Extract the (X, Y) coordinate from the center of the cell holding the provided text.  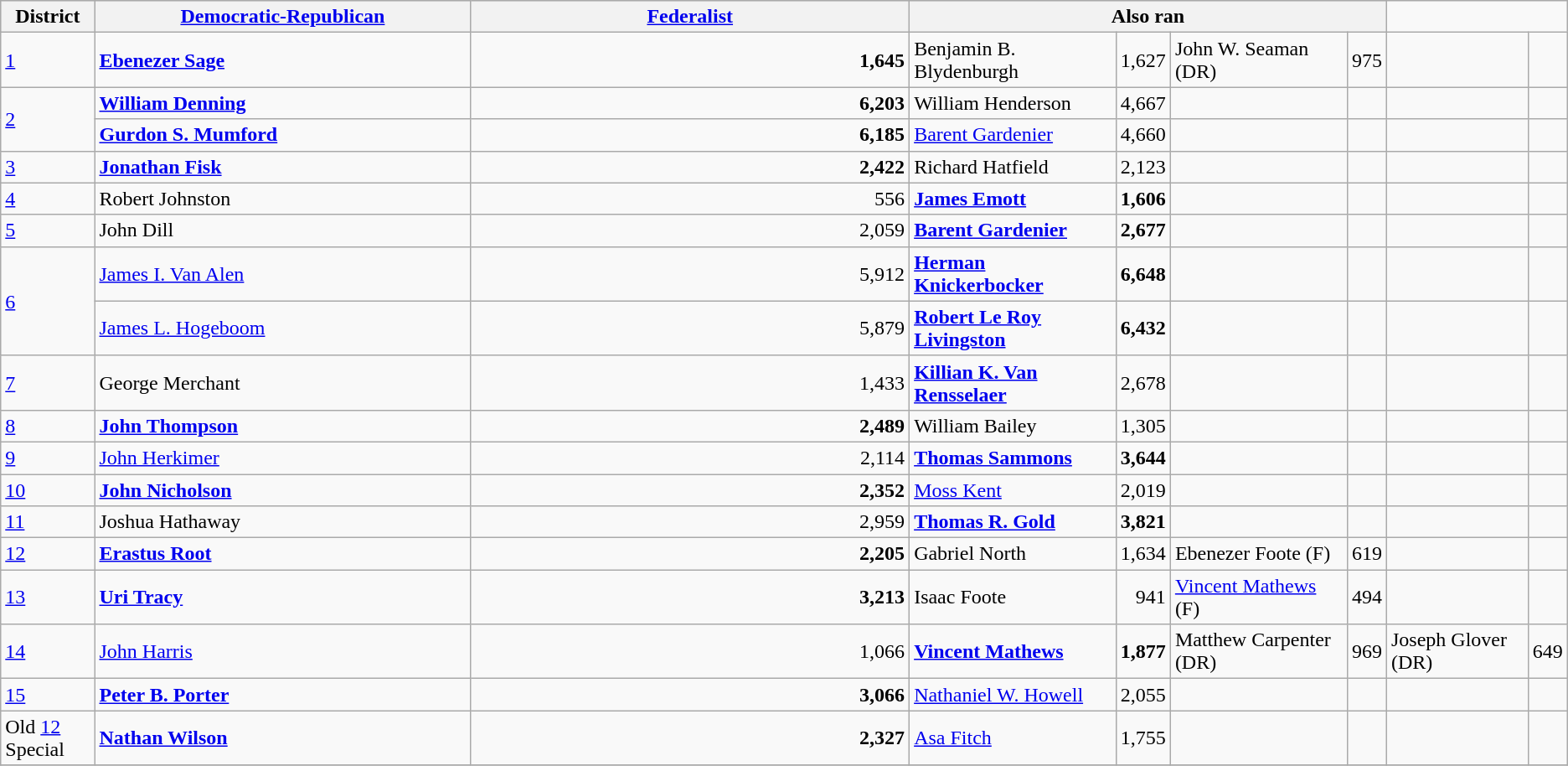
12 (48, 554)
3,066 (690, 695)
Old 12 Special (48, 738)
2,055 (1142, 695)
Erastus Root (283, 554)
Ebenezer Sage (283, 60)
James I. Van Alen (283, 273)
10 (48, 490)
5,879 (690, 329)
Also ran (1148, 17)
3 (48, 167)
13 (48, 597)
Vincent Mathews (1014, 652)
1,606 (1142, 199)
Robert Johnston (283, 199)
4,660 (1142, 135)
1,877 (1142, 652)
494 (1367, 597)
2,677 (1142, 230)
John Thompson (283, 426)
Thomas R. Gold (1014, 522)
969 (1367, 652)
Peter B. Porter (283, 695)
George Merchant (283, 382)
Democratic-Republican (283, 17)
2,352 (690, 490)
5 (48, 230)
1,305 (1142, 426)
Robert Le Roy Livingston (1014, 329)
3,644 (1142, 458)
649 (1548, 652)
14 (48, 652)
2,114 (690, 458)
975 (1367, 60)
Ebenezer Foote (F) (1258, 554)
District (48, 17)
2,489 (690, 426)
619 (1367, 554)
Matthew Carpenter (DR) (1258, 652)
Joshua Hathaway (283, 522)
941 (1142, 597)
2,205 (690, 554)
1,627 (1142, 60)
556 (690, 199)
1,433 (690, 382)
7 (48, 382)
James L. Hogeboom (283, 329)
John W. Seaman (DR) (1258, 60)
4,667 (1142, 103)
William Bailey (1014, 426)
Nathan Wilson (283, 738)
2,123 (1142, 167)
Benjamin B. Blydenburgh (1014, 60)
1 (48, 60)
2,422 (690, 167)
1,066 (690, 652)
William Denning (283, 103)
Asa Fitch (1014, 738)
Nathaniel W. Howell (1014, 695)
Gurdon S. Mumford (283, 135)
6,185 (690, 135)
Thomas Sammons (1014, 458)
Uri Tracy (283, 597)
Joseph Glover (DR) (1457, 652)
Gabriel North (1014, 554)
Federalist (690, 17)
James Emott (1014, 199)
1,634 (1142, 554)
6,432 (1142, 329)
John Herkimer (283, 458)
Moss Kent (1014, 490)
John Nicholson (283, 490)
Isaac Foote (1014, 597)
8 (48, 426)
15 (48, 695)
6,648 (1142, 273)
2 (48, 119)
3,213 (690, 597)
2,678 (1142, 382)
John Dill (283, 230)
11 (48, 522)
1,755 (1142, 738)
2,327 (690, 738)
Killian K. Van Rensselaer (1014, 382)
3,821 (1142, 522)
Vincent Mathews (F) (1258, 597)
2,959 (690, 522)
Richard Hatfield (1014, 167)
9 (48, 458)
4 (48, 199)
Herman Knickerbocker (1014, 273)
5,912 (690, 273)
John Harris (283, 652)
6,203 (690, 103)
Jonathan Fisk (283, 167)
2,019 (1142, 490)
2,059 (690, 230)
1,645 (690, 60)
William Henderson (1014, 103)
6 (48, 301)
